For the text-containing cell, return its midpoint in (X, Y) coordinate format. 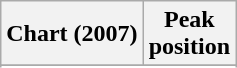
Peakposition (189, 34)
Chart (2007) (72, 34)
